Provide the [X, Y] coordinate of the cell's center where the given text is located.  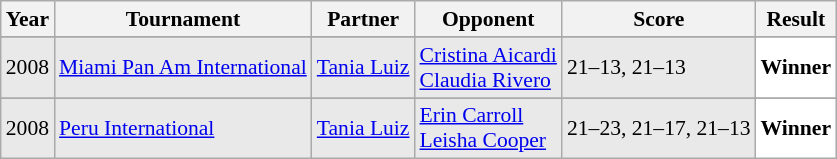
Year [28, 19]
Partner [364, 19]
Result [796, 19]
Opponent [488, 19]
Peru International [183, 128]
Miami Pan Am International [183, 68]
Tournament [183, 19]
Score [659, 19]
Erin Carroll Leisha Cooper [488, 128]
Cristina Aicardi Claudia Rivero [488, 68]
21–13, 21–13 [659, 68]
21–23, 21–17, 21–13 [659, 128]
